Pinpoint the cell where the given text exists, returning its (X, Y) midpoint coordinate. 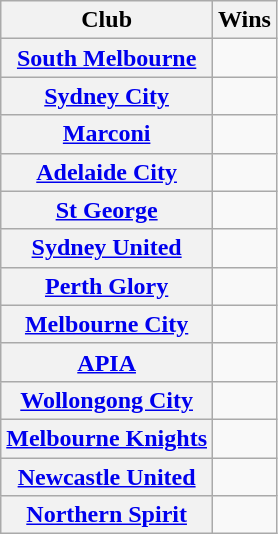
Newcastle United (107, 477)
APIA (107, 362)
Northern Spirit (107, 515)
Club (107, 20)
St George (107, 210)
Melbourne City (107, 324)
Marconi (107, 134)
South Melbourne (107, 58)
Sydney City (107, 96)
Perth Glory (107, 286)
Melbourne Knights (107, 438)
Wollongong City (107, 400)
Sydney United (107, 248)
Wins (245, 20)
Adelaide City (107, 172)
